Capture the cell that displays the provided text and extract its (x, y) central coordinate. 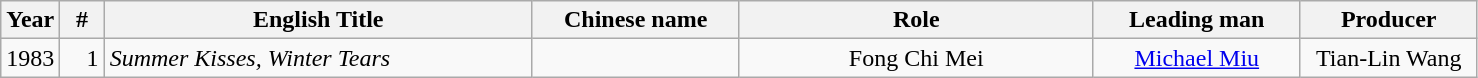
English Title (318, 20)
Leading man (1196, 20)
1983 (30, 58)
# (82, 20)
Summer Kisses, Winter Tears (318, 58)
Producer (1388, 20)
Fong Chi Mei (916, 58)
Role (916, 20)
1 (82, 58)
Chinese name (636, 20)
Year (30, 20)
Michael Miu (1196, 58)
Tian-Lin Wang (1388, 58)
